Capture the cell that displays the provided text and extract its [X, Y] central coordinate. 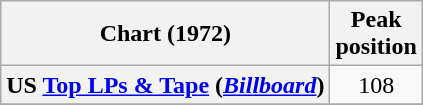
Peakposition [376, 34]
US Top LPs & Tape (Billboard) [166, 85]
Chart (1972) [166, 34]
108 [376, 85]
